Output the [X, Y] coordinate of the center of the cell containing the given text.  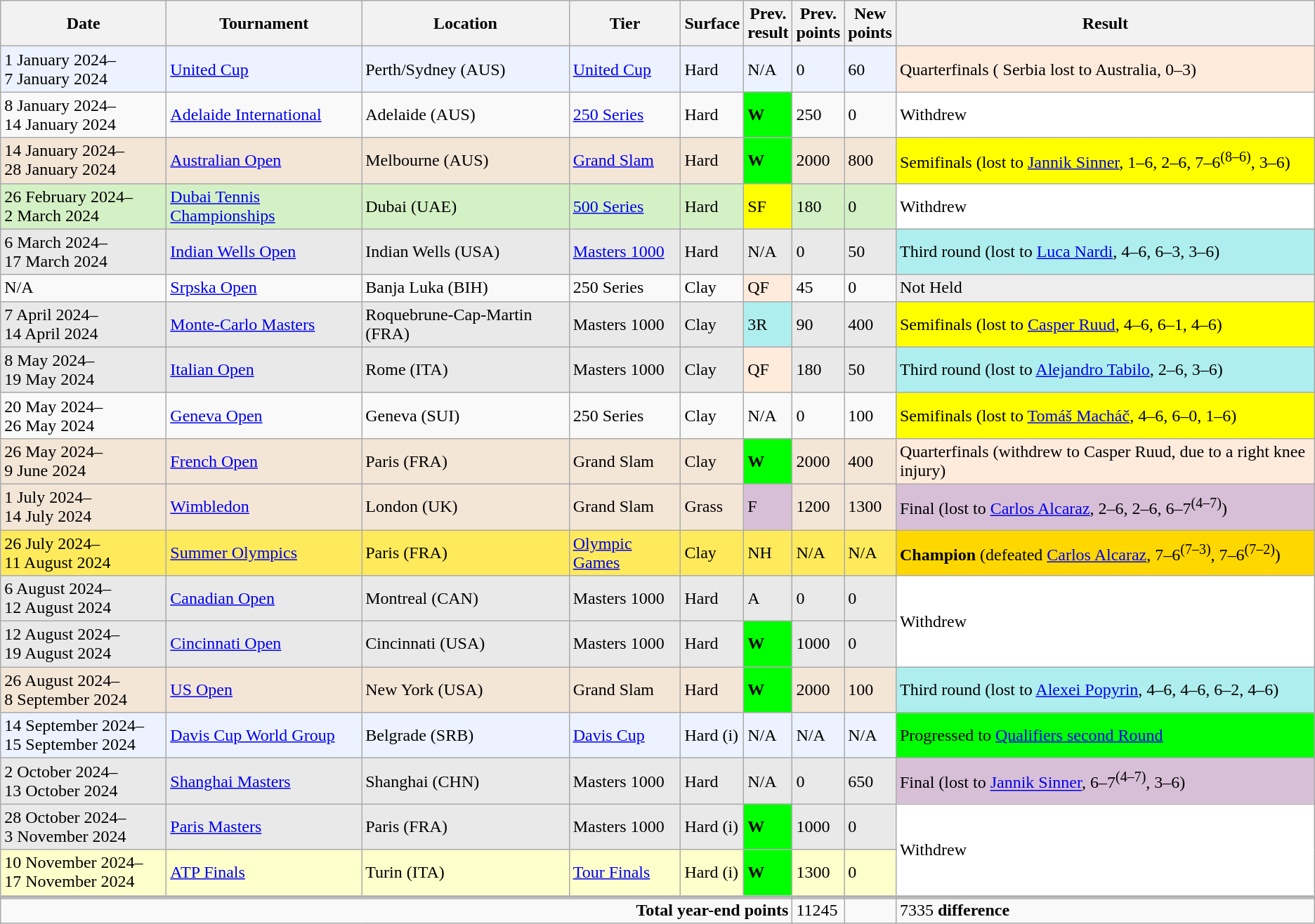
Final (lost to Carlos Alcaraz, 2–6, 2–6, 6–7(4–7)) [1105, 507]
Not Held [1105, 288]
Shanghai (CHN) [465, 781]
Final (lost to Jannik Sinner, 6–7(4–7), 3–6) [1105, 781]
US Open [264, 689]
Srpska Open [264, 288]
Roquebrune-Cap-Martin (FRA) [465, 324]
10 November 2024–17 November 2024 [84, 873]
1200 [818, 507]
Grass [712, 507]
F [768, 507]
Cincinnati (USA) [465, 645]
Paris Masters [264, 827]
26 August 2024–8 September 2024 [84, 689]
6 August 2024–12 August 2024 [84, 598]
Third round (lost to Alejandro Tabilo, 2–6, 3–6) [1105, 369]
12 August 2024–19 August 2024 [84, 645]
ATP Finals [264, 873]
Champion (defeated Carlos Alcaraz, 7–6(7–3), 7–6(7–2)) [1105, 552]
Melbourne (AUS) [465, 160]
Surface [712, 24]
Date [84, 24]
Prev.result [768, 24]
28 October 2024–3 November 2024 [84, 827]
Geneva Open [264, 416]
Semifinals (lost to Jannik Sinner, 1–6, 2–6, 7–6(8–6), 3–6) [1105, 160]
Progressed to Qualifiers second Round [1105, 736]
Dubai Tennis Championships [264, 206]
Shanghai Masters [264, 781]
7335 difference [1105, 910]
Third round (lost to Luca Nardi, 4–6, 6–3, 3–6) [1105, 251]
Banja Luka (BIH) [465, 288]
7 April 2024–14 April 2024 [84, 324]
500 Series [625, 206]
A [768, 598]
250 [818, 115]
SF [768, 206]
Indian Wells Open [264, 251]
Davis Cup World Group [264, 736]
800 [870, 160]
NH [768, 552]
3R [768, 324]
Summer Olympics [264, 552]
8 May 2024–19 May 2024 [84, 369]
New York (USA) [465, 689]
14 September 2024–15 September 2024 [84, 736]
Geneva (SUI) [465, 416]
Canadian Open [264, 598]
Adelaide (AUS) [465, 115]
Olympic Games [625, 552]
Monte-Carlo Masters [264, 324]
Semifinals (lost to Casper Ruud, 4–6, 6–1, 4–6) [1105, 324]
Italian Open [264, 369]
Montreal (CAN) [465, 598]
26 February 2024–2 March 2024 [84, 206]
Tier [625, 24]
Cincinnati Open [264, 645]
11245 [818, 910]
45 [818, 288]
Perth/Sydney (AUS) [465, 69]
Belgrade (SRB) [465, 736]
Prev.points [818, 24]
Australian Open [264, 160]
6 March 2024–17 March 2024 [84, 251]
French Open [264, 461]
Wimbledon [264, 507]
Result [1105, 24]
650 [870, 781]
8 January 2024–14 January 2024 [84, 115]
26 July 2024–11 August 2024 [84, 552]
Rome (ITA) [465, 369]
2 October 2024–13 October 2024 [84, 781]
Quarterfinals ( Serbia lost to Australia, 0–3) [1105, 69]
Tour Finals [625, 873]
Third round (lost to Alexei Popyrin, 4–6, 4–6, 6–2, 4–6) [1105, 689]
20 May 2024–26 May 2024 [84, 416]
Newpoints [870, 24]
Adelaide International [264, 115]
Davis Cup [625, 736]
60 [870, 69]
London (UK) [465, 507]
14 January 2024–28 January 2024 [84, 160]
Dubai (UAE) [465, 206]
26 May 2024–9 June 2024 [84, 461]
Tournament [264, 24]
1 July 2024–14 July 2024 [84, 507]
90 [818, 324]
Total year-end points [396, 910]
Quarterfinals (withdrew to Casper Ruud, due to a right knee injury) [1105, 461]
Turin (ITA) [465, 873]
Location [465, 24]
1 January 2024–7 January 2024 [84, 69]
Indian Wells (USA) [465, 251]
Semifinals (lost to Tomáš Macháč, 4–6, 6–0, 1–6) [1105, 416]
